Search for the cell housing the specified text and yield its (X, Y) center coordinate. 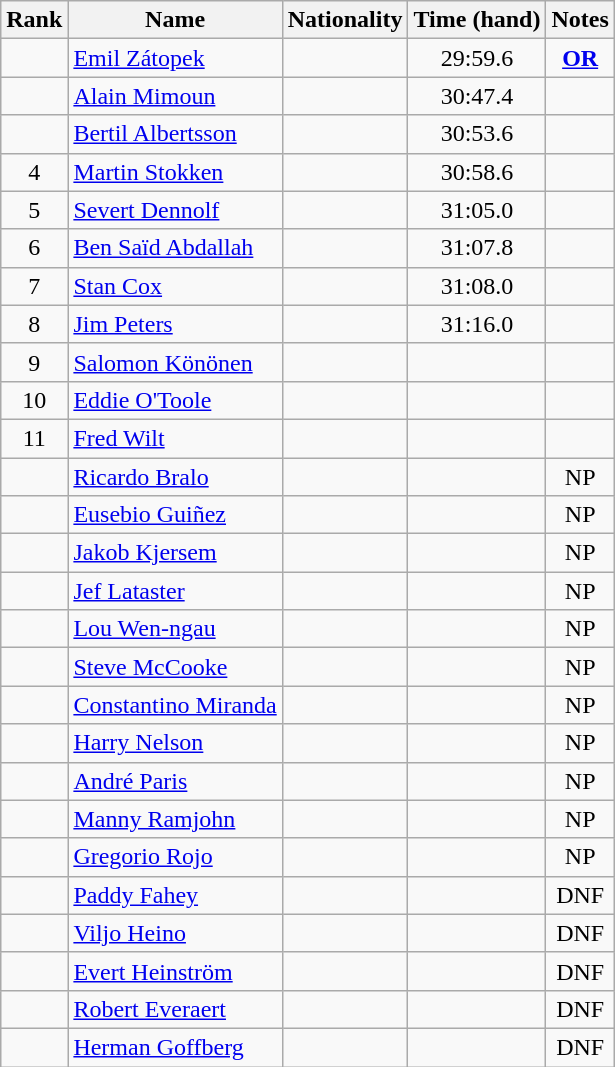
31:16.0 (477, 324)
Martin Stokken (175, 172)
5 (34, 210)
6 (34, 248)
Lou Wen-ngau (175, 629)
Notes (580, 20)
Rank (34, 20)
Ricardo Bralo (175, 477)
Robert Everaert (175, 1009)
30:58.6 (477, 172)
Gregorio Rojo (175, 857)
Name (175, 20)
Evert Heinström (175, 971)
Ben Saïd Abdallah (175, 248)
Jakob Kjersem (175, 553)
31:05.0 (477, 210)
29:59.6 (477, 58)
Jim Peters (175, 324)
Manny Ramjohn (175, 819)
Harry Nelson (175, 743)
4 (34, 172)
7 (34, 286)
Fred Wilt (175, 438)
Herman Goffberg (175, 1047)
Steve McCooke (175, 667)
31:08.0 (477, 286)
Paddy Fahey (175, 895)
Bertil Albertsson (175, 134)
Nationality (345, 20)
Constantino Miranda (175, 705)
30:47.4 (477, 96)
9 (34, 362)
Stan Cox (175, 286)
Viljo Heino (175, 933)
10 (34, 400)
Eusebio Guiñez (175, 515)
Eddie O'Toole (175, 400)
11 (34, 438)
Alain Mimoun (175, 96)
Severt Dennolf (175, 210)
Salomon Könönen (175, 362)
Emil Zátopek (175, 58)
André Paris (175, 781)
30:53.6 (477, 134)
Time (hand) (477, 20)
31:07.8 (477, 248)
OR (580, 58)
8 (34, 324)
Jef Lataster (175, 591)
